Capture the cell that displays the provided text and extract its (X, Y) central coordinate. 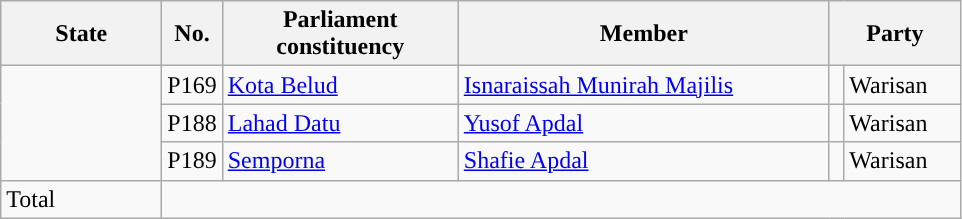
Parliament constituency (340, 34)
P189 (192, 161)
Party (894, 34)
Semporna (340, 161)
P169 (192, 85)
Isnaraissah Munirah Majilis (644, 85)
Kota Belud (340, 85)
No. (192, 34)
State (82, 34)
Shafie Apdal (644, 161)
Yusof Apdal (644, 123)
Lahad Datu (340, 123)
Total (82, 199)
Member (644, 34)
P188 (192, 123)
